Detect which cell encompasses the target text, then output its [X, Y] center coordinate. 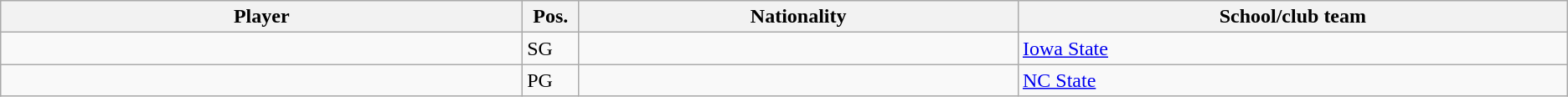
Iowa State [1292, 48]
NC State [1292, 80]
PG [551, 80]
Pos. [551, 17]
School/club team [1292, 17]
Player [261, 17]
Nationality [799, 17]
SG [551, 48]
